Provide the [X, Y] coordinate of the cell's center where the given text is located.  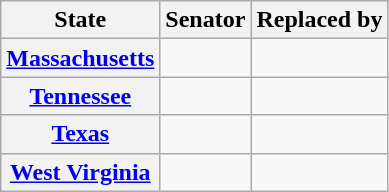
Texas [80, 134]
Tennessee [80, 96]
West Virginia [80, 172]
State [80, 20]
Senator [206, 20]
Replaced by [320, 20]
Massachusetts [80, 58]
